Find where the given text appears and provide that cell's center as [X, Y] coordinate. 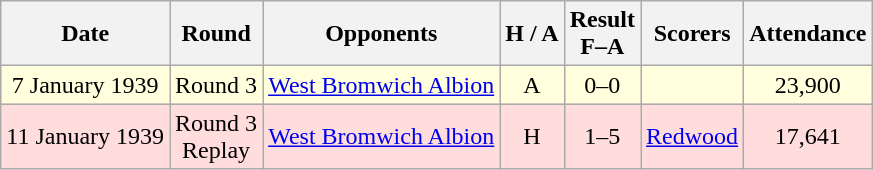
17,641 [808, 136]
1–5 [602, 136]
Round 3 [216, 85]
Opponents [382, 34]
Round [216, 34]
Scorers [692, 34]
11 January 1939 [86, 136]
H / A [532, 34]
23,900 [808, 85]
Round 3Replay [216, 136]
0–0 [602, 85]
Redwood [692, 136]
7 January 1939 [86, 85]
A [532, 85]
H [532, 136]
Attendance [808, 34]
Date [86, 34]
ResultF–A [602, 34]
